Detect which cell encompasses the target text, then output its (x, y) center coordinate. 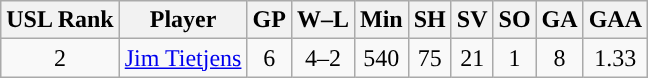
Jim Tietjens (183, 58)
1 (514, 58)
4–2 (322, 58)
SO (514, 20)
Player (183, 20)
6 (269, 58)
W–L (322, 20)
GA (560, 20)
GP (269, 20)
21 (472, 58)
GAA (615, 20)
USL Rank (60, 20)
Min (381, 20)
1.33 (615, 58)
75 (430, 58)
SH (430, 20)
2 (60, 58)
8 (560, 58)
SV (472, 20)
540 (381, 58)
